Pinpoint the cell where the given text exists, returning its [x, y] midpoint coordinate. 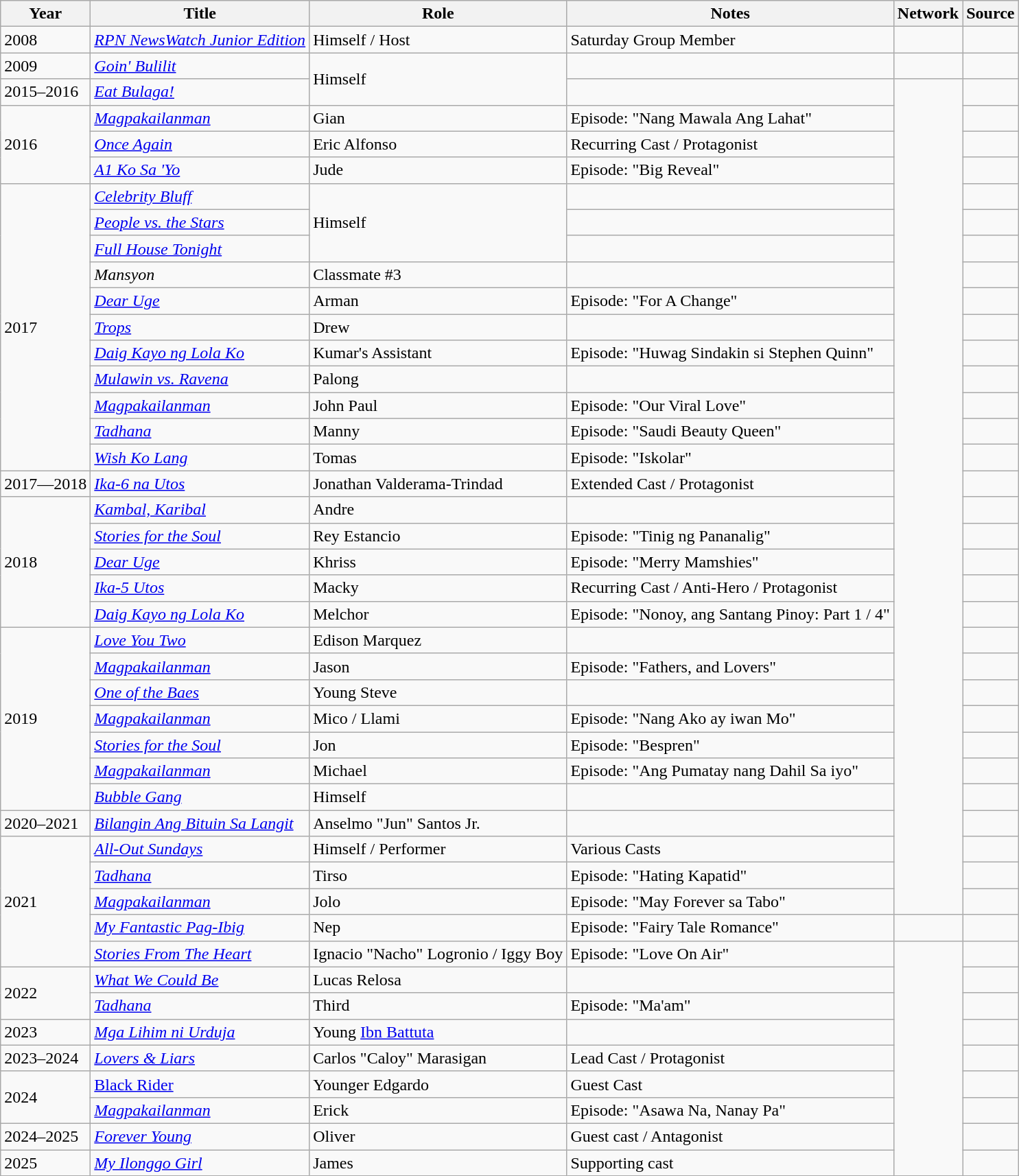
Year [45, 14]
Episode: "May Forever sa Tabo" [730, 902]
Jon [438, 744]
Michael [438, 771]
Extended Cast / Protagonist [730, 484]
Recurring Cast / Protagonist [730, 144]
Younger Edgardo [438, 1084]
2017—2018 [45, 484]
2025 [45, 1163]
Once Again [200, 144]
Ika-6 na Utos [200, 484]
Kambal, Karibal [200, 510]
2019 [45, 718]
Various Casts [730, 849]
Episode: "Saudi Beauty Queen" [730, 432]
Saturday Group Member [730, 40]
Episode: "Ang Pumatay nang Dahil Sa iyo" [730, 771]
Tirso [438, 875]
Episode: "Huwag Sindakin si Stephen Quinn" [730, 353]
Jolo [438, 902]
Mulawin vs. Ravena [200, 379]
John Paul [438, 405]
Himself / Performer [438, 849]
Drew [438, 327]
Bubble Gang [200, 797]
Andre [438, 510]
2015–2016 [45, 92]
Trops [200, 327]
Ika-5 Utos [200, 588]
2018 [45, 562]
Edison Marquez [438, 640]
Manny [438, 432]
Episode: "Nang Ako ay iwan Mo" [730, 718]
Lead Cast / Protagonist [730, 1058]
Jonathan Valderama-Trindad [438, 484]
2020–2021 [45, 823]
Episode: "Big Reveal" [730, 170]
James [438, 1163]
Melchor [438, 614]
2008 [45, 40]
Episode: "Merry Mamshies" [730, 562]
Guest cast / Antagonist [730, 1136]
Ignacio "Nacho" Logronio / Iggy Boy [438, 954]
Role [438, 14]
Palong [438, 379]
Title [200, 14]
Young Ibn Battuta [438, 1032]
Carlos "Caloy" Marasigan [438, 1058]
2009 [45, 66]
2016 [45, 144]
Network [928, 14]
Bilangin Ang Bituin Sa Langit [200, 823]
Mansyon [200, 274]
Himself / Host [438, 40]
Forever Young [200, 1136]
Source [991, 14]
Wish Ko Lang [200, 458]
Episode: "Ma'am" [730, 1006]
2017 [45, 327]
Lucas Relosa [438, 980]
Black Rider [200, 1084]
All-Out Sundays [200, 849]
Third [438, 1006]
Episode: "Bespren" [730, 744]
My Ilonggo Girl [200, 1163]
Stories From The Heart [200, 954]
Khriss [438, 562]
One of the Baes [200, 692]
Celebrity Bluff [200, 196]
Love You Two [200, 640]
Jude [438, 170]
Eat Bulaga! [200, 92]
Full House Tonight [200, 248]
Episode: "Fathers, and Lovers" [730, 666]
2022 [45, 993]
Erick [438, 1110]
Anselmo "Jun" Santos Jr. [438, 823]
Lovers & Liars [200, 1058]
2023 [45, 1032]
Arman [438, 301]
Supporting cast [730, 1163]
Goin' Bulilit [200, 66]
Notes [730, 14]
A1 Ko Sa 'Yo [200, 170]
2021 [45, 902]
Tomas [438, 458]
Episode: "Nang Mawala Ang Lahat" [730, 118]
Gian [438, 118]
Episode: "Love On Air" [730, 954]
Jason [438, 666]
Guest Cast [730, 1084]
My Fantastic Pag-Ibig [200, 928]
Episode: "Asawa Na, Nanay Pa" [730, 1110]
Recurring Cast / Anti-Hero / Protagonist [730, 588]
Rey Estancio [438, 536]
Episode: "Fairy Tale Romance" [730, 928]
What We Could Be [200, 980]
Episode: "Tinig ng Pananalig" [730, 536]
Episode: "Iskolar" [730, 458]
Kumar's Assistant [438, 353]
2024 [45, 1097]
2023–2024 [45, 1058]
Mga Lihim ni Urduja [200, 1032]
Oliver [438, 1136]
Young Steve [438, 692]
People vs. the Stars [200, 222]
Episode: "Hating Kapatid" [730, 875]
Classmate #3 [438, 274]
2024–2025 [45, 1136]
Episode: "Our Viral Love" [730, 405]
Episode: "Nonoy, ang Santang Pinoy: Part 1 / 4" [730, 614]
Mico / Llami [438, 718]
Nep [438, 928]
Episode: "For A Change" [730, 301]
Eric Alfonso [438, 144]
Macky [438, 588]
RPN NewsWatch Junior Edition [200, 40]
